Return (x, y) of the center of cell containing provided text 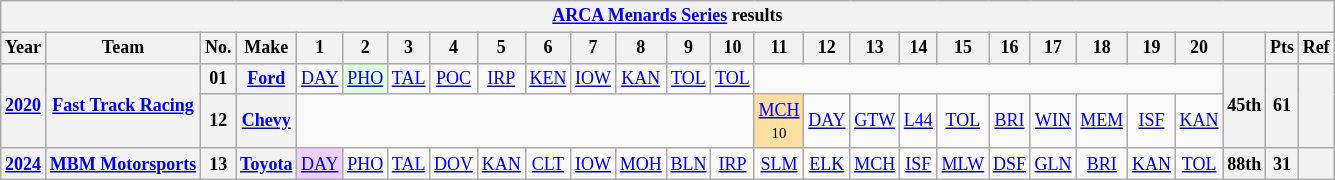
16 (1010, 48)
WIN (1053, 121)
MCH10 (779, 121)
61 (1282, 106)
2024 (24, 164)
MBM Motorsports (122, 164)
2 (366, 48)
DSF (1010, 164)
MOH (640, 164)
GTW (875, 121)
17 (1053, 48)
7 (594, 48)
01 (218, 78)
Ford (266, 78)
14 (919, 48)
MEM (1102, 121)
1 (320, 48)
BLN (688, 164)
2020 (24, 106)
4 (454, 48)
11 (779, 48)
Toyota (266, 164)
Year (24, 48)
Team (122, 48)
20 (1199, 48)
MCH (875, 164)
No. (218, 48)
GLN (1053, 164)
ELK (827, 164)
31 (1282, 164)
6 (548, 48)
CLT (548, 164)
ARCA Menards Series results (668, 16)
9 (688, 48)
10 (732, 48)
Fast Track Racing (122, 106)
18 (1102, 48)
8 (640, 48)
19 (1152, 48)
88th (1244, 164)
15 (962, 48)
MLW (962, 164)
POC (454, 78)
DOV (454, 164)
5 (501, 48)
SLM (779, 164)
KEN (548, 78)
Chevy (266, 121)
Ref (1316, 48)
3 (408, 48)
L44 (919, 121)
Pts (1282, 48)
45th (1244, 106)
Make (266, 48)
